Search for the cell housing the specified text and yield its (X, Y) center coordinate. 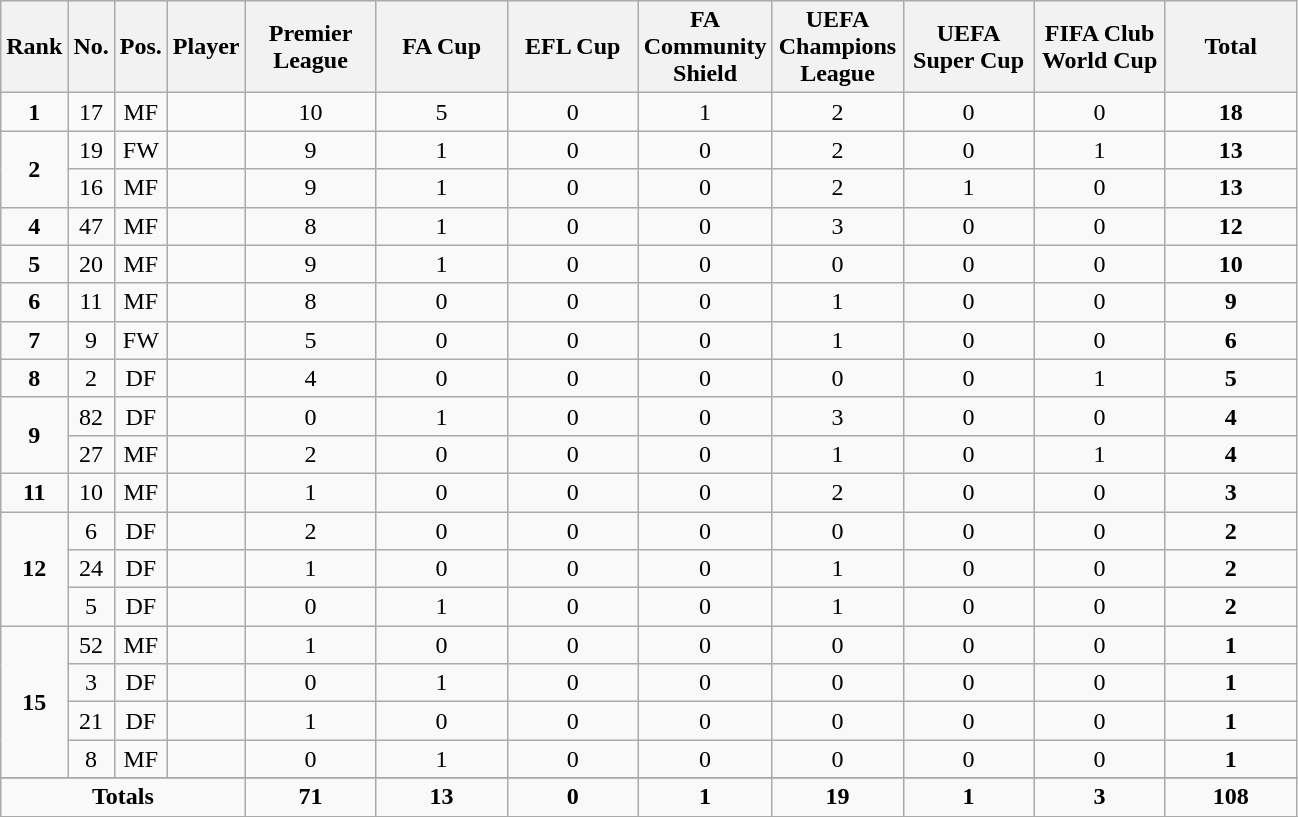
Rank (34, 47)
UEFA Super Cup (968, 47)
47 (91, 226)
FIFA Club World Cup (1100, 47)
16 (91, 188)
Player (206, 47)
21 (91, 721)
15 (34, 702)
Pos. (140, 47)
18 (1230, 112)
27 (91, 454)
UEFA Champions League (838, 47)
108 (1230, 797)
Total (1230, 47)
FA Cup (442, 47)
17 (91, 112)
71 (310, 797)
52 (91, 645)
No. (91, 47)
7 (34, 340)
24 (91, 569)
EFL Cup (572, 47)
FA Community Shield (705, 47)
20 (91, 264)
82 (91, 416)
Premier League (310, 47)
Totals (123, 797)
